Determine the [x, y] coordinate at the center of the cell enclosing the given text.  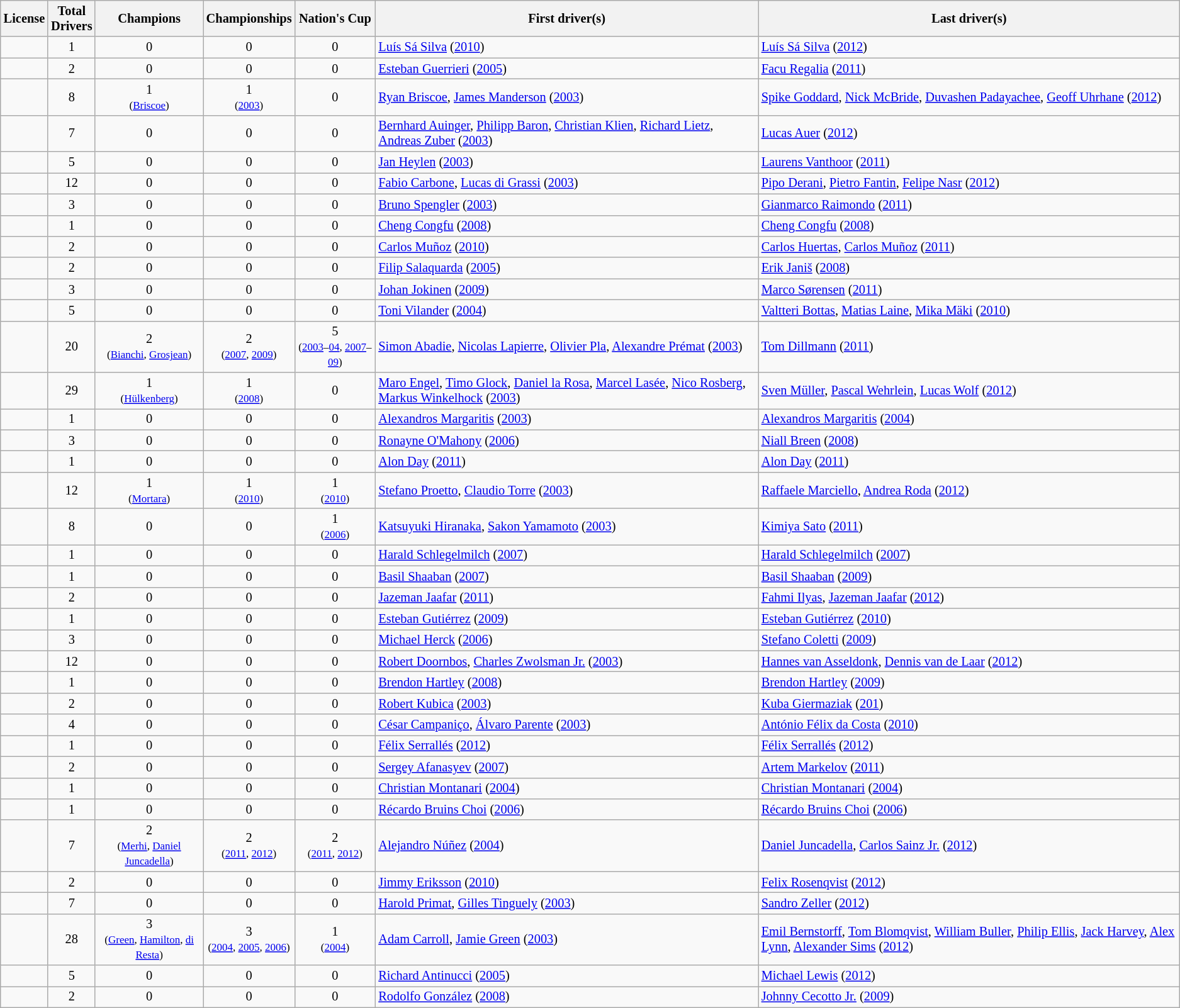
Brendon Hartley (2009) [969, 682]
2(2007, 2009) [249, 347]
Felix Rosenqvist (2012) [969, 882]
Basil Shaaban (2007) [566, 576]
Brendon Hartley (2008) [566, 682]
Fabio Carbone, Lucas di Grassi (2003) [566, 183]
Lucas Auer (2012) [969, 133]
1(2003) [249, 97]
Stefano Proetto, Claudio Torre (2003) [566, 490]
Jan Heylen (2003) [566, 162]
20 [72, 347]
Michael Lewis (2012) [969, 976]
Jimmy Eriksson (2010) [566, 882]
1(Briscoe) [149, 97]
4 [72, 725]
Richard Antinucci (2005) [566, 976]
Kuba Giermaziak (201) [969, 703]
Jazeman Jaafar (2011) [566, 598]
29 [72, 391]
1(2008) [249, 391]
Robert Doornbos, Charles Zwolsman Jr. (2003) [566, 661]
Michael Herck (2006) [566, 640]
Ronayne O'Mahony (2006) [566, 440]
Rodolfo González (2008) [566, 997]
Johnny Cecotto Jr. (2009) [969, 997]
1(2004) [335, 939]
Toni Vilander (2004) [566, 310]
Katsuyuki Hiranaka, Sakon Yamamoto (2003) [566, 527]
César Campaniço, Álvaro Parente (2003) [566, 725]
Stefano Coletti (2009) [969, 640]
Luís Sá Silva (2012) [969, 47]
Valtteri Bottas, Matias Laine, Mika Mäki (2010) [969, 310]
First driver(s) [566, 18]
1(Hülkenberg) [149, 391]
Robert Kubica (2003) [566, 703]
1(Mortara) [149, 490]
Sergey Afanasyev (2007) [566, 767]
António Félix da Costa (2010) [969, 725]
Pipo Derani, Pietro Fantin, Felipe Nasr (2012) [969, 183]
2(Merhi, Daniel Juncadella) [149, 846]
5(2003–04, 2007–09) [335, 347]
Sandro Zeller (2012) [969, 903]
Carlos Huertas, Carlos Muñoz (2011) [969, 247]
Facu Regalia (2011) [969, 69]
Niall Breen (2008) [969, 440]
Championships [249, 18]
Marco Sørensen (2011) [969, 289]
Gianmarco Raimondo (2011) [969, 204]
Sven Müller, Pascal Wehrlein, Lucas Wolf (2012) [969, 391]
Raffaele Marciello, Andrea Roda (2012) [969, 490]
Maro Engel, Timo Glock, Daniel la Rosa, Marcel Lasée, Nico Rosberg, Markus Winkelhock (2003) [566, 391]
28 [72, 939]
Bernhard Auinger, Philipp Baron, Christian Klien, Richard Lietz, Andreas Zuber (2003) [566, 133]
Harold Primat, Gilles Tinguely (2003) [566, 903]
TotalDrivers [72, 18]
Daniel Juncadella, Carlos Sainz Jr. (2012) [969, 846]
Spike Goddard, Nick McBride, Duvashen Padayachee, Geoff Uhrhane (2012) [969, 97]
Last driver(s) [969, 18]
3(2004, 2005, 2006) [249, 939]
Laurens Vanthoor (2011) [969, 162]
Esteban Guerrieri (2005) [566, 69]
Basil Shaaban (2009) [969, 576]
Tom Dillmann (2011) [969, 347]
Esteban Gutiérrez (2009) [566, 619]
Emil Bernstorff, Tom Blomqvist, William Buller, Philip Ellis, Jack Harvey, Alex Lynn, Alexander Sims (2012) [969, 939]
1(2006) [335, 527]
Alexandros Margaritis (2003) [566, 419]
Kimiya Sato (2011) [969, 527]
Champions [149, 18]
License [24, 18]
Carlos Muñoz (2010) [566, 247]
Alejandro Núñez (2004) [566, 846]
2(Bianchi, Grosjean) [149, 347]
3(Green, Hamilton, di Resta) [149, 939]
Artem Markelov (2011) [969, 767]
Filip Salaquarda (2005) [566, 268]
Adam Carroll, Jamie Green (2003) [566, 939]
Ryan Briscoe, James Manderson (2003) [566, 97]
Fahmi Ilyas, Jazeman Jaafar (2012) [969, 598]
Luís Sá Silva (2010) [566, 47]
Bruno Spengler (2003) [566, 204]
Simon Abadie, Nicolas Lapierre, Olivier Pla, Alexandre Prémat (2003) [566, 347]
Erik Janiš (2008) [969, 268]
Alexandros Margaritis (2004) [969, 419]
Johan Jokinen (2009) [566, 289]
Nation's Cup [335, 18]
Hannes van Asseldonk, Dennis van de Laar (2012) [969, 661]
Esteban Gutiérrez (2010) [969, 619]
